Pinpoint the cell where the given text exists, returning its [X, Y] midpoint coordinate. 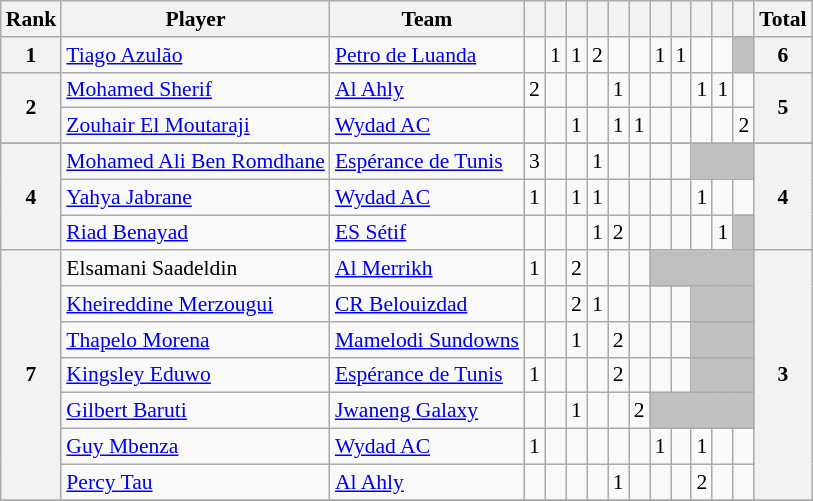
Gilbert Baruti [196, 411]
6 [782, 55]
Team [427, 19]
Jwaneng Galaxy [427, 411]
Rank [32, 19]
Kheireddine Merzougui [196, 304]
Guy Mbenza [196, 447]
Petro de Luanda [427, 55]
Percy Tau [196, 482]
CR Belouizdad [427, 304]
5 [782, 108]
Al Merrikh [427, 269]
Zouhair El Moutaraji [196, 126]
Elsamani Saadeldin [196, 269]
7 [32, 376]
Mohamed Sherif [196, 90]
ES Sétif [427, 233]
Yahya Jabrane [196, 197]
Mamelodi Sundowns [427, 340]
Tiago Azulão [196, 55]
Kingsley Eduwo [196, 375]
Total [782, 19]
Riad Benayad [196, 233]
Mohamed Ali Ben Romdhane [196, 162]
Player [196, 19]
Thapelo Morena [196, 340]
